Provide the [x, y] coordinate of the cell's center where the given text is located.  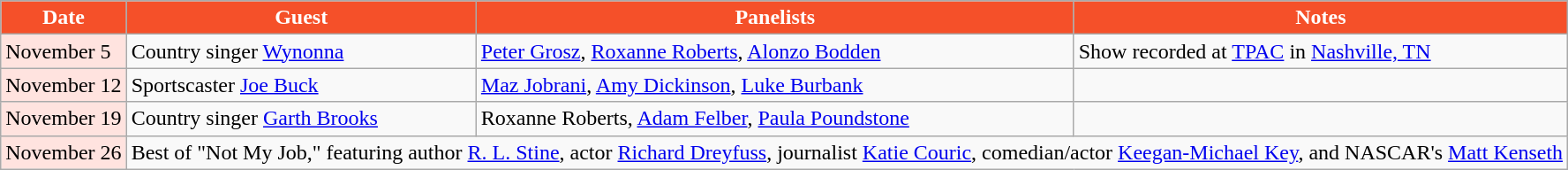
Country singer Wynonna [301, 51]
Notes [1321, 18]
November 5 [64, 51]
Country singer Garth Brooks [301, 119]
November 19 [64, 119]
Date [64, 18]
Sportscaster Joe Buck [301, 85]
Panelists [775, 18]
Guest [301, 18]
Roxanne Roberts, Adam Felber, Paula Poundstone [775, 119]
November 26 [64, 152]
Show recorded at TPAC in Nashville, TN [1321, 51]
Maz Jobrani, Amy Dickinson, Luke Burbank [775, 85]
Peter Grosz, Roxanne Roberts, Alonzo Bodden [775, 51]
November 12 [64, 85]
